From the cell containing the given text, extract its center point as [X, Y] coordinate. 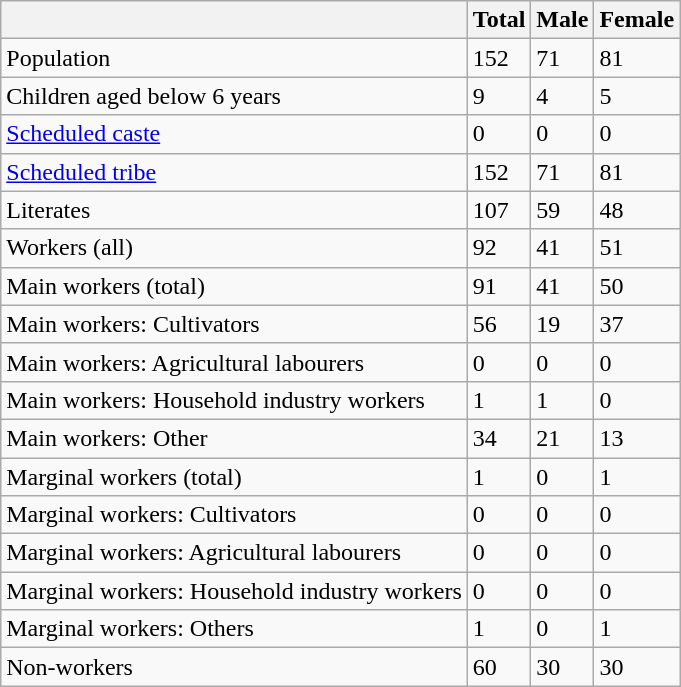
Marginal workers: Household industry workers [234, 591]
107 [499, 210]
60 [499, 667]
48 [637, 210]
Main workers: Household industry workers [234, 400]
Total [499, 20]
Scheduled caste [234, 134]
19 [562, 324]
92 [499, 248]
91 [499, 286]
Marginal workers: Agricultural labourers [234, 553]
Main workers: Agricultural labourers [234, 362]
Marginal workers (total) [234, 477]
Marginal workers: Cultivators [234, 515]
Main workers: Other [234, 438]
34 [499, 438]
Scheduled tribe [234, 172]
56 [499, 324]
21 [562, 438]
Non-workers [234, 667]
4 [562, 96]
50 [637, 286]
Female [637, 20]
37 [637, 324]
51 [637, 248]
Male [562, 20]
Workers (all) [234, 248]
5 [637, 96]
Children aged below 6 years [234, 96]
9 [499, 96]
Main workers (total) [234, 286]
Literates [234, 210]
Population [234, 58]
59 [562, 210]
Main workers: Cultivators [234, 324]
Marginal workers: Others [234, 629]
13 [637, 438]
